From the cell containing the given text, extract its center point as (x, y) coordinate. 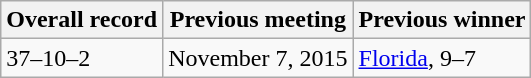
37–10–2 (82, 58)
November 7, 2015 (258, 58)
Florida, 9–7 (442, 58)
Previous winner (442, 20)
Overall record (82, 20)
Previous meeting (258, 20)
